For the text-containing cell, return its midpoint in (X, Y) coordinate format. 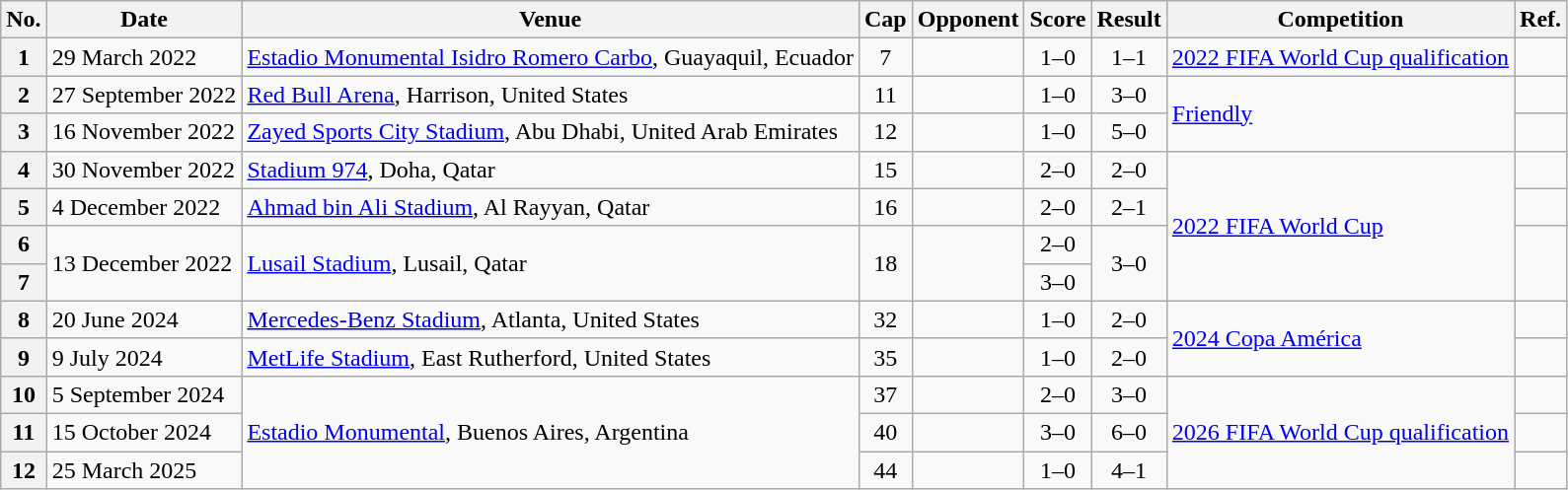
1 (24, 57)
Zayed Sports City Stadium, Abu Dhabi, United Arab Emirates (551, 132)
30 November 2022 (144, 170)
2026 FIFA World Cup qualification (1340, 432)
44 (885, 470)
2–1 (1129, 207)
3 (24, 132)
13 December 2022 (144, 263)
1–1 (1129, 57)
4 December 2022 (144, 207)
Lusail Stadium, Lusail, Qatar (551, 263)
5 (24, 207)
5–0 (1129, 132)
Opponent (968, 20)
Competition (1340, 20)
20 June 2024 (144, 319)
MetLife Stadium, East Rutherford, United States (551, 357)
29 March 2022 (144, 57)
2022 FIFA World Cup qualification (1340, 57)
15 (885, 170)
4 (24, 170)
Mercedes-Benz Stadium, Atlanta, United States (551, 319)
40 (885, 432)
4–1 (1129, 470)
8 (24, 319)
2022 FIFA World Cup (1340, 226)
Estadio Monumental Isidro Romero Carbo, Guayaquil, Ecuador (551, 57)
32 (885, 319)
35 (885, 357)
10 (24, 394)
Ahmad bin Ali Stadium, Al Rayyan, Qatar (551, 207)
Estadio Monumental, Buenos Aires, Argentina (551, 432)
16 November 2022 (144, 132)
Date (144, 20)
9 July 2024 (144, 357)
15 October 2024 (144, 432)
2 (24, 95)
5 September 2024 (144, 394)
Ref. (1541, 20)
27 September 2022 (144, 95)
No. (24, 20)
25 March 2025 (144, 470)
Stadium 974, Doha, Qatar (551, 170)
37 (885, 394)
Result (1129, 20)
Friendly (1340, 113)
18 (885, 263)
Red Bull Arena, Harrison, United States (551, 95)
Cap (885, 20)
2024 Copa América (1340, 338)
Venue (551, 20)
9 (24, 357)
6 (24, 245)
Score (1058, 20)
6–0 (1129, 432)
16 (885, 207)
